For the text-containing cell, return its midpoint in (X, Y) coordinate format. 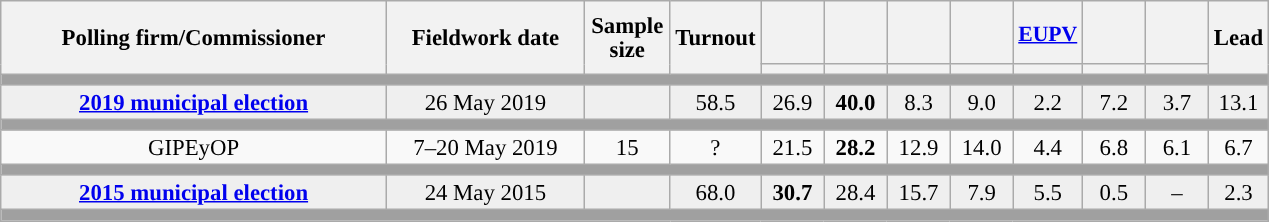
26.9 (792, 102)
3.7 (1176, 102)
68.0 (716, 194)
21.5 (792, 148)
58.5 (716, 102)
26 May 2019 (485, 102)
6.1 (1176, 148)
6.7 (1238, 148)
28.2 (856, 148)
Sample size (627, 38)
24 May 2015 (485, 194)
5.5 (1048, 194)
Fieldwork date (485, 38)
12.9 (918, 148)
6.8 (1114, 148)
7.9 (982, 194)
30.7 (792, 194)
7.2 (1114, 102)
2015 municipal election (194, 194)
2.2 (1048, 102)
Lead (1238, 38)
28.4 (856, 194)
8.3 (918, 102)
15.7 (918, 194)
9.0 (982, 102)
Polling firm/Commissioner (194, 38)
40.0 (856, 102)
13.1 (1238, 102)
? (716, 148)
7–20 May 2019 (485, 148)
0.5 (1114, 194)
– (1176, 194)
GIPEyOP (194, 148)
2.3 (1238, 194)
14.0 (982, 148)
15 (627, 148)
2019 municipal election (194, 102)
Turnout (716, 38)
EUPV (1048, 32)
4.4 (1048, 148)
